Identify which cell holds the provided text, then report its (x, y) central coordinate. 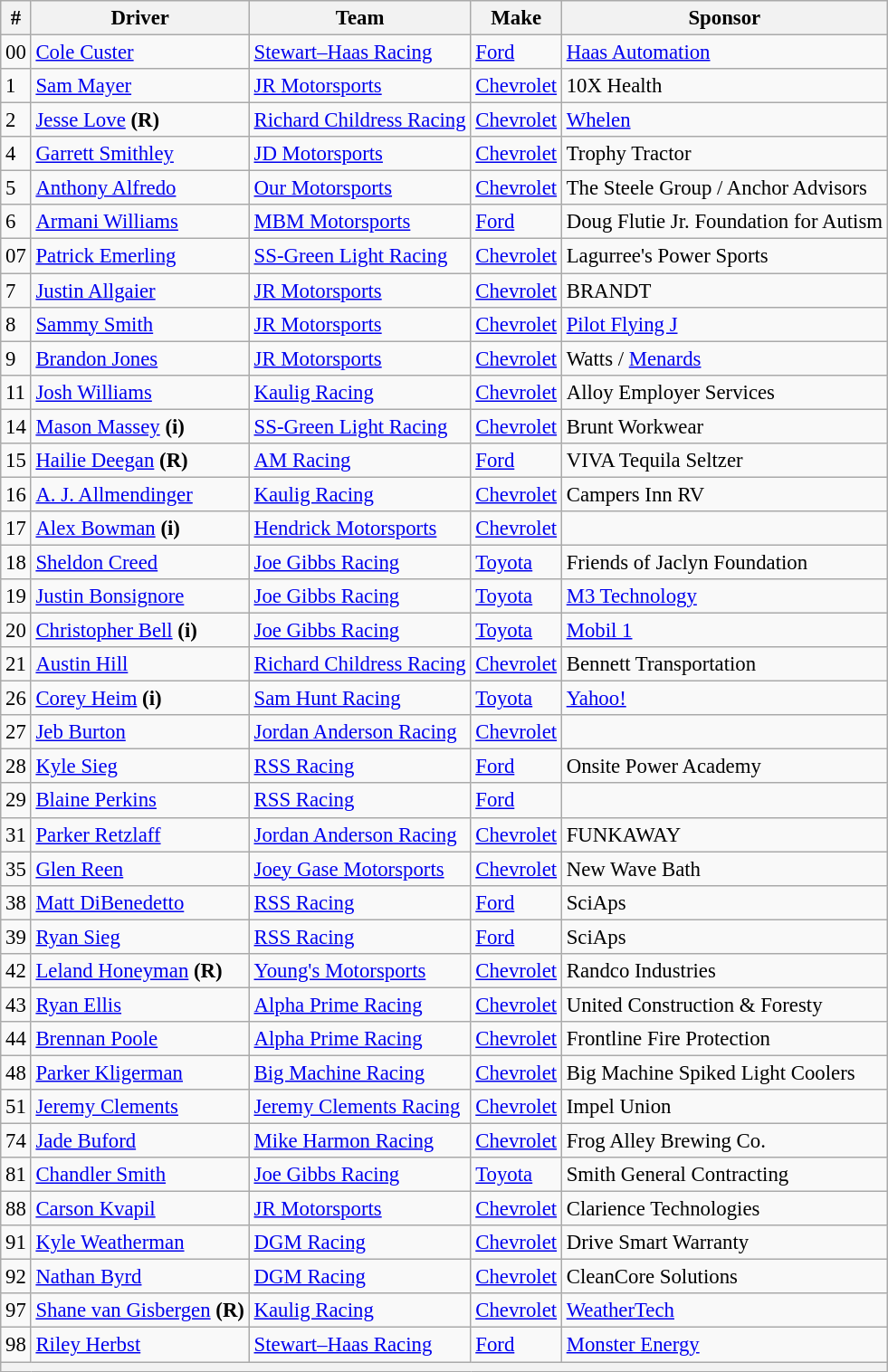
Justin Allgaier (139, 291)
39 (16, 937)
6 (16, 222)
14 (16, 426)
Pilot Flying J (724, 324)
Jesse Love (R) (139, 120)
7 (16, 291)
Monster Energy (724, 1345)
21 (16, 664)
VIVA Tequila Seltzer (724, 461)
Driver (139, 18)
Sammy Smith (139, 324)
WeatherTech (724, 1311)
42 (16, 971)
Armani Williams (139, 222)
8 (16, 324)
Austin Hill (139, 664)
Josh Williams (139, 392)
5 (16, 188)
Whelen (724, 120)
Sam Hunt Racing (360, 699)
1 (16, 86)
Mike Harmon Racing (360, 1141)
Team (360, 18)
00 (16, 52)
Blaine Perkins (139, 801)
FUNKAWAY (724, 834)
07 (16, 256)
Leland Honeyman (R) (139, 971)
28 (16, 767)
16 (16, 494)
Impel Union (724, 1107)
Carson Kvapil (139, 1209)
4 (16, 154)
Brennan Poole (139, 1039)
M3 Technology (724, 596)
Trophy Tractor (724, 154)
Alloy Employer Services (724, 392)
BRANDT (724, 291)
Ryan Ellis (139, 1005)
Parker Kligerman (139, 1072)
74 (16, 1141)
Garrett Smithley (139, 154)
A. J. Allmendinger (139, 494)
Alex Bowman (i) (139, 529)
Brandon Jones (139, 358)
Make (516, 18)
35 (16, 869)
Joey Gase Motorsports (360, 869)
# (16, 18)
New Wave Bath (724, 869)
Big Machine Spiked Light Coolers (724, 1072)
43 (16, 1005)
Onsite Power Academy (724, 767)
Doug Flutie Jr. Foundation for Autism (724, 222)
51 (16, 1107)
20 (16, 631)
Haas Automation (724, 52)
31 (16, 834)
The Steele Group / Anchor Advisors (724, 188)
2 (16, 120)
Big Machine Racing (360, 1072)
JD Motorsports (360, 154)
26 (16, 699)
Chandler Smith (139, 1175)
29 (16, 801)
Cole Custer (139, 52)
Sponsor (724, 18)
Jade Buford (139, 1141)
Yahoo! (724, 699)
Young's Motorsports (360, 971)
81 (16, 1175)
Glen Reen (139, 869)
Riley Herbst (139, 1345)
Kyle Sieg (139, 767)
17 (16, 529)
Friends of Jaclyn Foundation (724, 562)
Nathan Byrd (139, 1277)
Hendrick Motorsports (360, 529)
Ryan Sieg (139, 937)
Jeremy Clements Racing (360, 1107)
Mobil 1 (724, 631)
Hailie Deegan (R) (139, 461)
Sheldon Creed (139, 562)
Corey Heim (i) (139, 699)
88 (16, 1209)
Kyle Weatherman (139, 1243)
97 (16, 1311)
Bennett Transportation (724, 664)
Shane van Gisbergen (R) (139, 1311)
Clarience Technologies (724, 1209)
38 (16, 902)
AM Racing (360, 461)
Anthony Alfredo (139, 188)
Randco Industries (724, 971)
Smith General Contracting (724, 1175)
Mason Massey (i) (139, 426)
Campers Inn RV (724, 494)
10X Health (724, 86)
CleanCore Solutions (724, 1277)
Christopher Bell (i) (139, 631)
Brunt Workwear (724, 426)
44 (16, 1039)
11 (16, 392)
Frontline Fire Protection (724, 1039)
United Construction & Foresty (724, 1005)
Lagurree's Power Sports (724, 256)
Our Motorsports (360, 188)
Watts / Menards (724, 358)
Parker Retzlaff (139, 834)
91 (16, 1243)
92 (16, 1277)
Jeb Burton (139, 732)
19 (16, 596)
Sam Mayer (139, 86)
Patrick Emerling (139, 256)
48 (16, 1072)
MBM Motorsports (360, 222)
18 (16, 562)
Justin Bonsignore (139, 596)
15 (16, 461)
Frog Alley Brewing Co. (724, 1141)
Matt DiBenedetto (139, 902)
Jeremy Clements (139, 1107)
Drive Smart Warranty (724, 1243)
98 (16, 1345)
9 (16, 358)
27 (16, 732)
